Detect which cell encompasses the target text, then output its (X, Y) center coordinate. 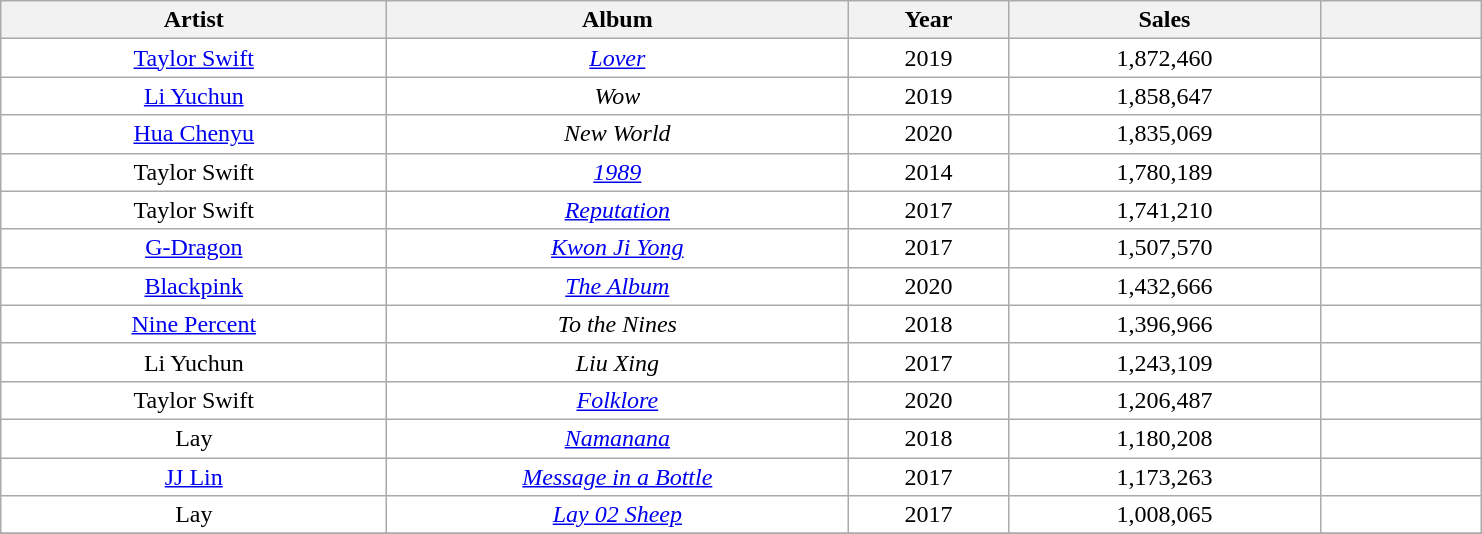
Liu Xing (618, 362)
Artist (194, 20)
Message in a Bottle (618, 477)
2014 (928, 172)
1,872,460 (1164, 58)
1,396,966 (1164, 324)
Nine Percent (194, 324)
Sales (1164, 20)
1989 (618, 172)
1,780,189 (1164, 172)
Album (618, 20)
JJ Lin (194, 477)
Namanana (618, 438)
1,008,065 (1164, 515)
1,835,069 (1164, 134)
Kwon Ji Yong (618, 248)
Blackpink (194, 286)
New World (618, 134)
Lover (618, 58)
1,173,263 (1164, 477)
1,206,487 (1164, 400)
1,507,570 (1164, 248)
The Album (618, 286)
Folklore (618, 400)
1,858,647 (1164, 96)
1,741,210 (1164, 210)
G-Dragon (194, 248)
Wow (618, 96)
1,432,666 (1164, 286)
To the Nines (618, 324)
Lay 02 Sheep (618, 515)
Reputation (618, 210)
Year (928, 20)
1,243,109 (1164, 362)
Hua Chenyu (194, 134)
1,180,208 (1164, 438)
